Provide the [x, y] coordinate of the cell's center where the given text is located.  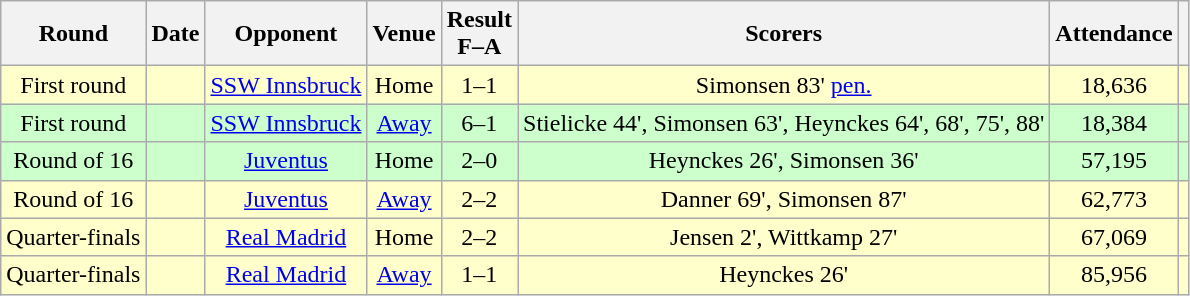
ResultF–A [479, 34]
Scorers [784, 34]
62,773 [1114, 199]
Heynckes 26', Simonsen 36' [784, 161]
57,195 [1114, 161]
6–1 [479, 123]
Stielicke 44', Simonsen 63', Heynckes 64', 68', 75', 88' [784, 123]
Simonsen 83' pen. [784, 85]
Date [176, 34]
Opponent [286, 34]
85,956 [1114, 275]
Attendance [1114, 34]
Venue [404, 34]
67,069 [1114, 237]
Danner 69', Simonsen 87' [784, 199]
2–0 [479, 161]
18,384 [1114, 123]
Jensen 2', Wittkamp 27' [784, 237]
Heynckes 26' [784, 275]
18,636 [1114, 85]
Round [74, 34]
